Detect which cell encompasses the target text, then output its [X, Y] center coordinate. 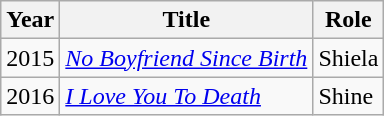
Title [186, 20]
Role [348, 20]
Shine [348, 96]
2015 [30, 58]
No Boyfriend Since Birth [186, 58]
Shiela [348, 58]
Year [30, 20]
2016 [30, 96]
I Love You To Death [186, 96]
